Capture the cell that displays the provided text and extract its [x, y] central coordinate. 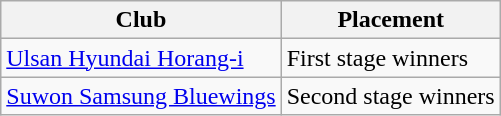
Second stage winners [390, 96]
Placement [390, 20]
Ulsan Hyundai Horang-i [141, 58]
Suwon Samsung Bluewings [141, 96]
Club [141, 20]
First stage winners [390, 58]
